Detect which cell encompasses the target text, then output its (X, Y) center coordinate. 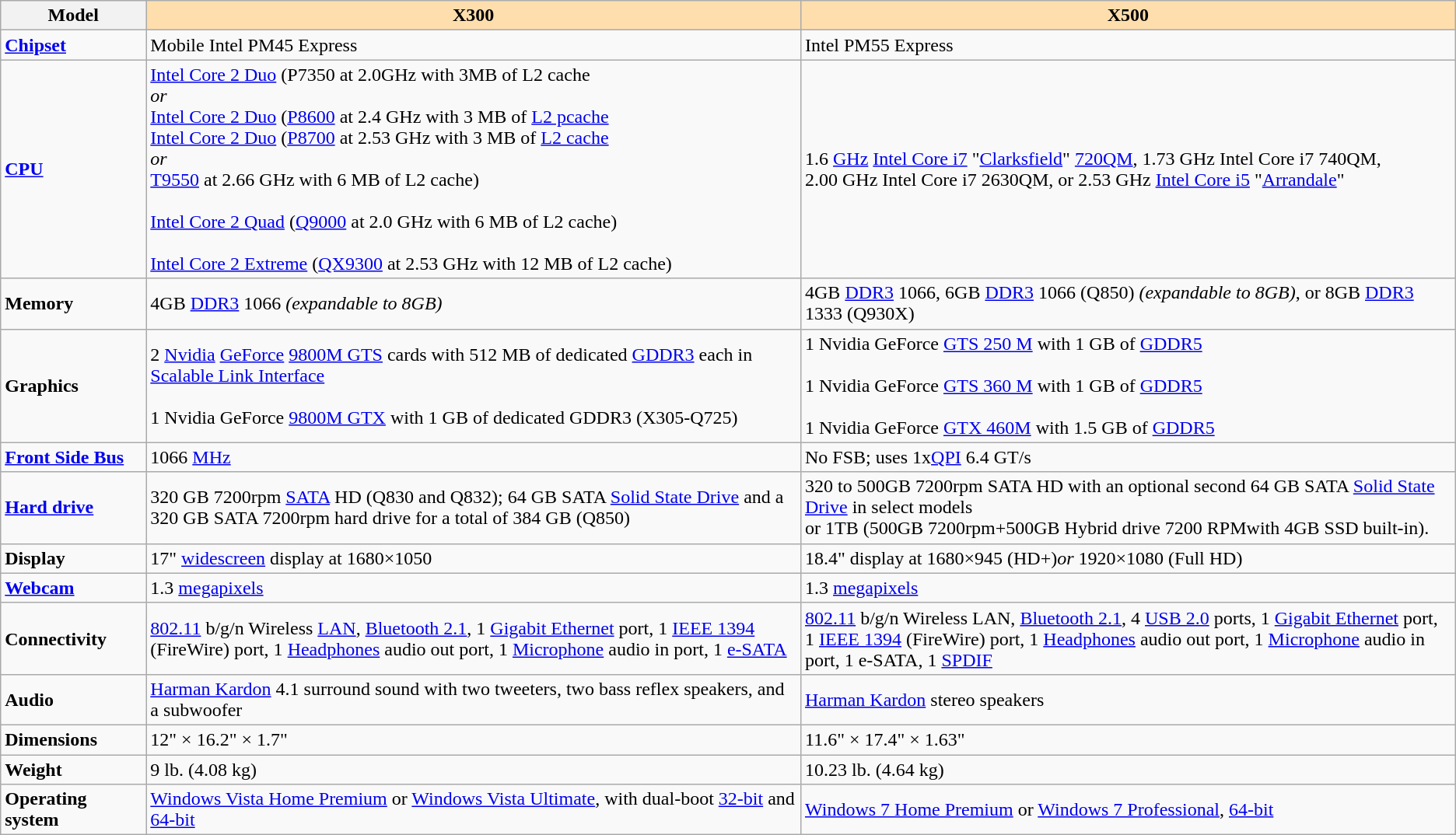
Model (73, 16)
1.6 GHz Intel Core i7 "Clarksfield" 720QM, 1.73 GHz Intel Core i7 740QM, 2.00 GHz Intel Core i7 2630QM, or 2.53 GHz Intel Core i5 "Arrandale" (1128, 169)
Webcam (73, 588)
CPU (73, 169)
Weight (73, 769)
4GB DDR3 1066 (expandable to 8GB) (474, 303)
1066 MHz (474, 457)
Mobile Intel PM45 Express (474, 45)
Windows 7 Home Premium or Windows 7 Professional, 64-bit (1128, 810)
Harman Kardon stereo speakers (1128, 700)
Harman Kardon 4.1 surround sound with two tweeters, two bass reflex speakers, and a subwoofer (474, 700)
Chipset (73, 45)
Dimensions (73, 739)
Intel PM55 Express (1128, 45)
4GB DDR3 1066, 6GB DDR3 1066 (Q850) (expandable to 8GB), or 8GB DDR3 1333 (Q930X) (1128, 303)
9 lb. (4.08 kg) (474, 769)
Hard drive (73, 508)
17" widescreen display at 1680×1050 (474, 558)
X300 (474, 16)
Memory (73, 303)
No FSB; uses 1xQPI 6.4 GT/s (1128, 457)
12" × 16.2" × 1.7" (474, 739)
1 Nvidia GeForce GTS 250 M with 1 GB of GDDR51 Nvidia GeForce GTS 360 M with 1 GB of GDDR51 Nvidia GeForce GTX 460M with 1.5 GB of GDDR5 (1128, 386)
Graphics (73, 386)
Connectivity (73, 638)
11.6" × 17.4" × 1.63" (1128, 739)
Operating system (73, 810)
10.23 lb. (4.64 kg) (1128, 769)
18.4" display at 1680×945 (HD+)or 1920×1080 (Full HD) (1128, 558)
Front Side Bus (73, 457)
Display (73, 558)
Windows Vista Home Premium or Windows Vista Ultimate, with dual-boot 32-bit and 64-bit (474, 810)
Audio (73, 700)
320 GB 7200rpm SATA HD (Q830 and Q832); 64 GB SATA Solid State Drive and a 320 GB SATA 7200rpm hard drive for a total of 384 GB (Q850) (474, 508)
X500 (1128, 16)
